Identify which cell holds the provided text, then report its [x, y] central coordinate. 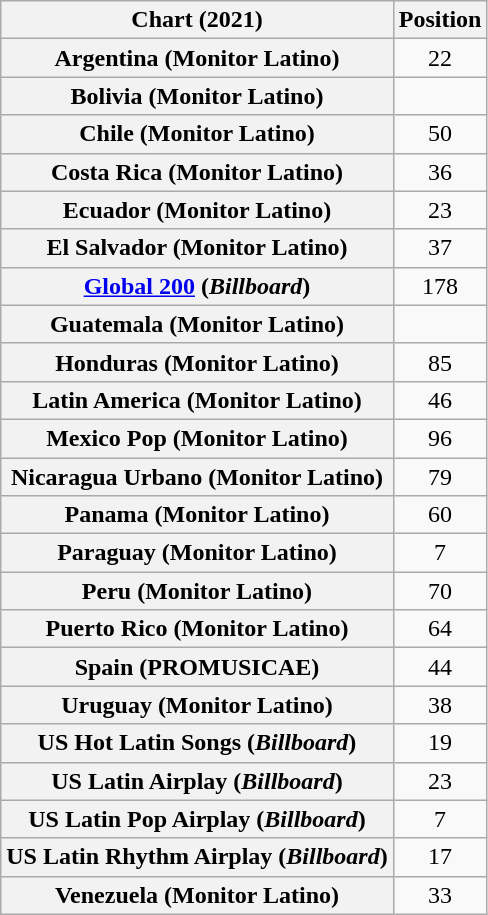
44 [440, 667]
Chile (Monitor Latino) [197, 134]
37 [440, 248]
17 [440, 857]
Global 200 (Billboard) [197, 286]
US Latin Airplay (Billboard) [197, 781]
Ecuador (Monitor Latino) [197, 210]
Guatemala (Monitor Latino) [197, 324]
Chart (2021) [197, 20]
Uruguay (Monitor Latino) [197, 705]
US Latin Pop Airplay (Billboard) [197, 819]
178 [440, 286]
El Salvador (Monitor Latino) [197, 248]
Venezuela (Monitor Latino) [197, 895]
Spain (PROMUSICAE) [197, 667]
Latin America (Monitor Latino) [197, 400]
Honduras (Monitor Latino) [197, 362]
33 [440, 895]
46 [440, 400]
Position [440, 20]
Peru (Monitor Latino) [197, 591]
Panama (Monitor Latino) [197, 515]
60 [440, 515]
Costa Rica (Monitor Latino) [197, 172]
Argentina (Monitor Latino) [197, 58]
22 [440, 58]
79 [440, 477]
85 [440, 362]
Nicaragua Urbano (Monitor Latino) [197, 477]
Mexico Pop (Monitor Latino) [197, 438]
64 [440, 629]
Puerto Rico (Monitor Latino) [197, 629]
50 [440, 134]
38 [440, 705]
US Latin Rhythm Airplay (Billboard) [197, 857]
Paraguay (Monitor Latino) [197, 553]
US Hot Latin Songs (Billboard) [197, 743]
96 [440, 438]
70 [440, 591]
Bolivia (Monitor Latino) [197, 96]
19 [440, 743]
36 [440, 172]
